Search for the cell housing the specified text and yield its (X, Y) center coordinate. 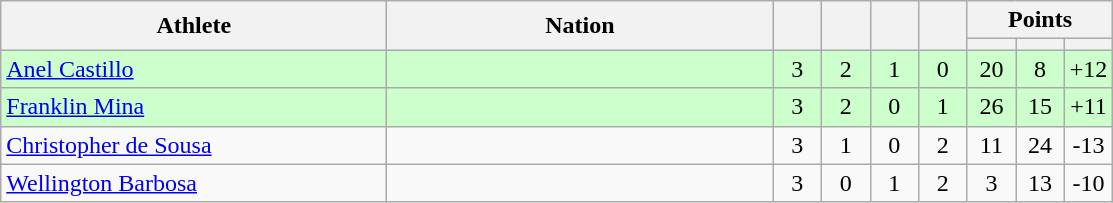
Wellington Barbosa (194, 183)
Points (1040, 20)
13 (1040, 183)
Christopher de Sousa (194, 145)
20 (992, 69)
Anel Castillo (194, 69)
26 (992, 107)
Franklin Mina (194, 107)
-10 (1088, 183)
Athlete (194, 26)
+12 (1088, 69)
8 (1040, 69)
15 (1040, 107)
+11 (1088, 107)
11 (992, 145)
Nation (580, 26)
-13 (1088, 145)
24 (1040, 145)
